Output the [x, y] coordinate of the center of the cell containing the given text.  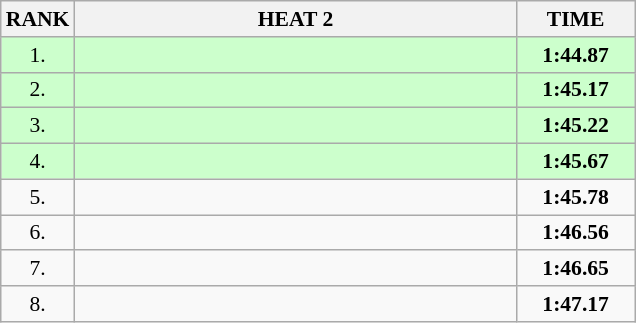
1:45.67 [576, 162]
1. [38, 55]
1:45.17 [576, 90]
RANK [38, 19]
1:45.22 [576, 126]
1:46.65 [576, 269]
TIME [576, 19]
1:44.87 [576, 55]
1:47.17 [576, 304]
7. [38, 269]
6. [38, 233]
5. [38, 197]
4. [38, 162]
2. [38, 90]
3. [38, 126]
1:45.78 [576, 197]
1:46.56 [576, 233]
8. [38, 304]
HEAT 2 [295, 19]
